Return the [x, y] coordinate for the center point of the cell that contains the specified text.  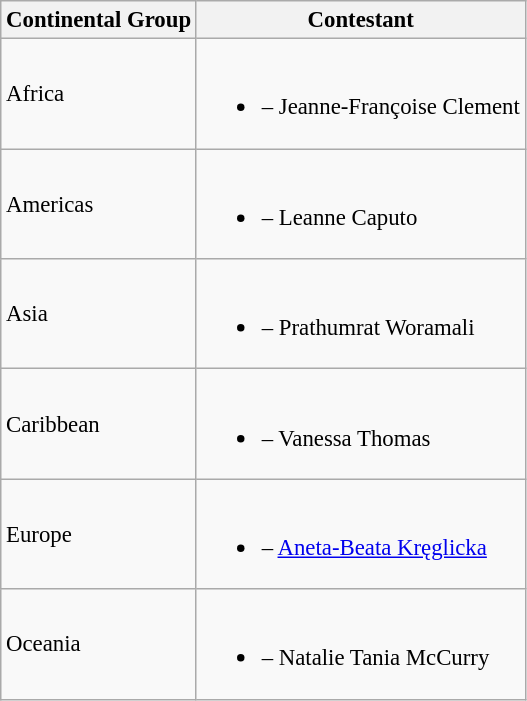
– Aneta-Beata Kręglicka [360, 534]
– Vanessa Thomas [360, 424]
– Natalie Tania McCurry [360, 644]
– Jeanne-Françoise Clement [360, 94]
Continental Group [99, 20]
– Prathumrat Woramali [360, 314]
Africa [99, 94]
Contestant [360, 20]
Asia [99, 314]
Europe [99, 534]
Caribbean [99, 424]
Americas [99, 204]
Oceania [99, 644]
– Leanne Caputo [360, 204]
